Provide the (X, Y) coordinate of the cell's center where the given text is located.  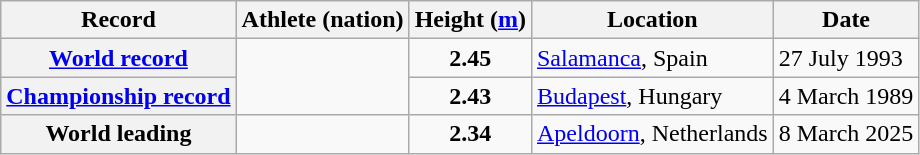
2.43 (470, 96)
2.45 (470, 58)
World record (118, 58)
Apeldoorn, Netherlands (652, 134)
World leading (118, 134)
Height (m) (470, 20)
4 March 1989 (846, 96)
Athlete (nation) (322, 20)
8 March 2025 (846, 134)
Location (652, 20)
Salamanca, Spain (652, 58)
Record (118, 20)
27 July 1993 (846, 58)
Championship record (118, 96)
2.34 (470, 134)
Budapest, Hungary (652, 96)
Date (846, 20)
